Detect which cell encompasses the target text, then output its (x, y) center coordinate. 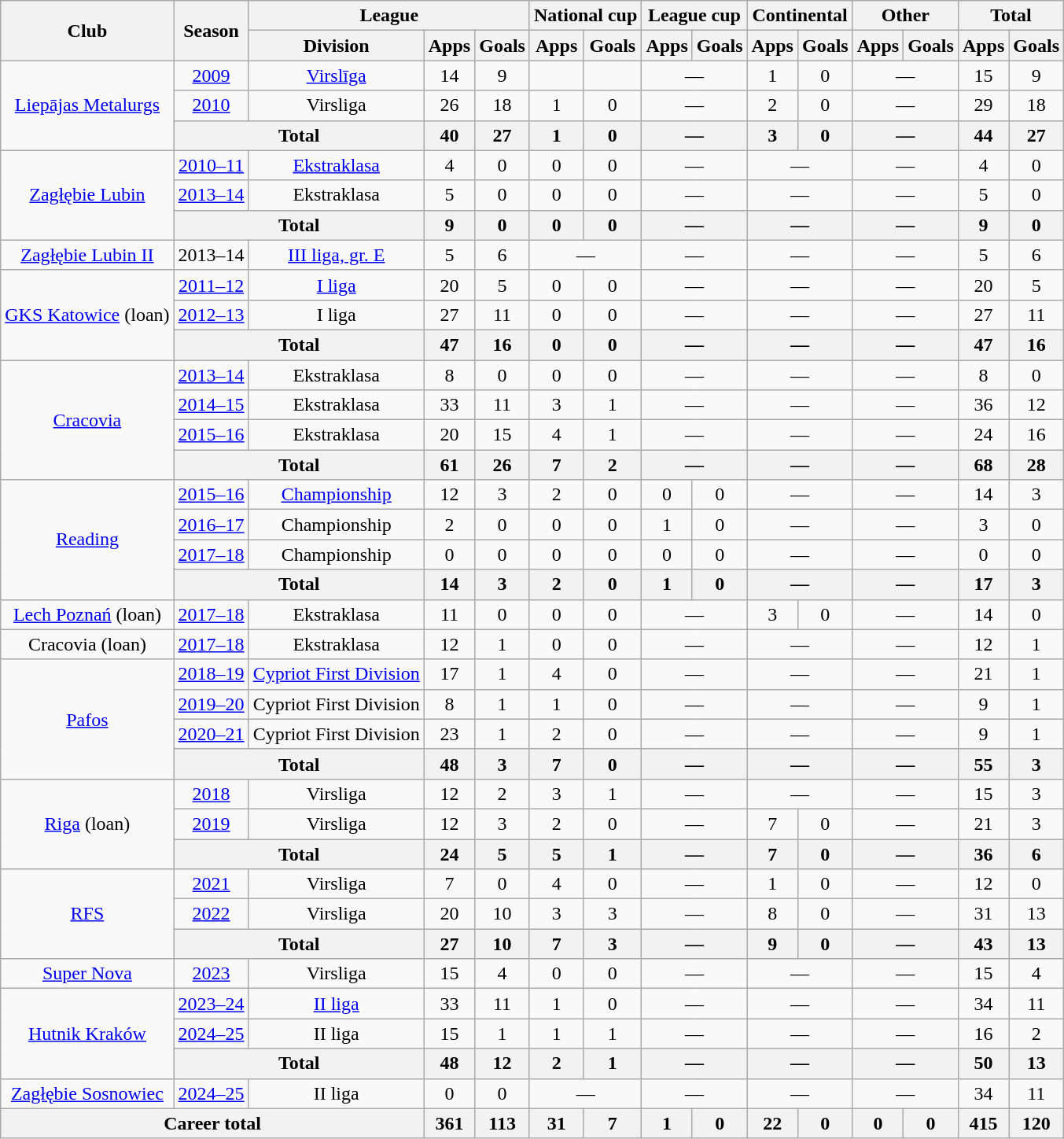
Other (905, 16)
50 (983, 1063)
Division (337, 46)
2016–17 (211, 525)
361 (449, 1123)
55 (983, 764)
Lech Poznań (loan) (87, 614)
Zagłębie Sosnowiec (87, 1093)
2021 (211, 884)
61 (449, 465)
29 (983, 105)
43 (983, 944)
28 (1036, 465)
RFS (87, 914)
GKS Katowice (loan) (87, 315)
Riga (loan) (87, 824)
2019–20 (211, 704)
National cup (585, 16)
Career total (212, 1123)
23 (449, 734)
Zagłębie Lubin II (87, 255)
2022 (211, 914)
120 (1036, 1123)
2020–21 (211, 734)
Hutnik Kraków (87, 1034)
Continental (800, 16)
2014–15 (211, 405)
2010 (211, 105)
Super Nova (87, 974)
2018–19 (211, 674)
113 (503, 1123)
League (388, 16)
Pafos (87, 719)
III liga, gr. E (337, 255)
22 (772, 1123)
Season (211, 31)
Club (87, 31)
2012–13 (211, 315)
Cracovia (87, 420)
Reading (87, 540)
40 (449, 135)
2011–12 (211, 285)
Cracovia (loan) (87, 644)
68 (983, 465)
2018 (211, 794)
Liepājas Metalurgs (87, 105)
415 (983, 1123)
2023 (211, 974)
2009 (211, 76)
44 (983, 135)
2010–11 (211, 165)
Zagłębie Lubin (87, 195)
League cup (694, 16)
Virslīga (337, 76)
2023–24 (211, 1004)
2019 (211, 824)
